Provide the (x, y) coordinate of the cell's center where the given text is located.  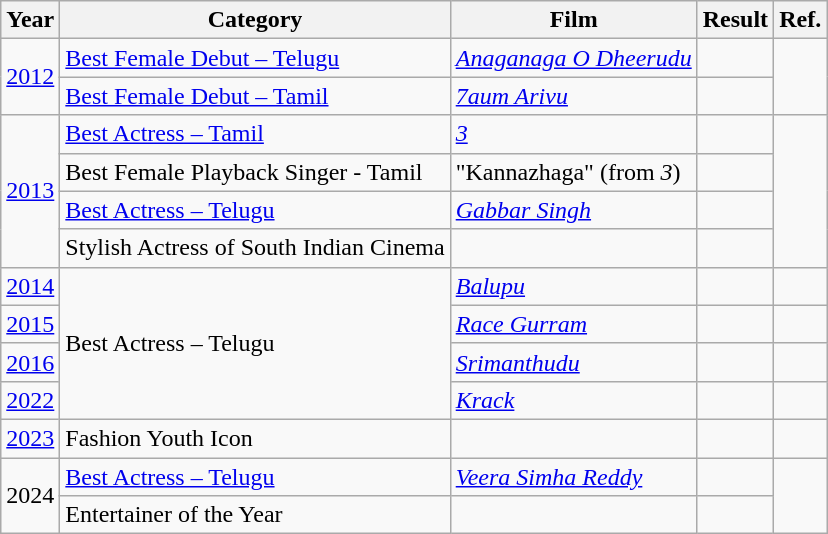
Krack (574, 400)
7aum Arivu (574, 96)
Race Gurram (574, 324)
Ref. (800, 20)
2012 (30, 77)
Stylish Actress of South Indian Cinema (255, 248)
Result (735, 20)
3 (574, 134)
Veera Simha Reddy (574, 477)
"Kannazhaga" (from 3) (574, 172)
Balupu (574, 286)
Srimanthudu (574, 362)
Best Female Playback Singer - Tamil (255, 172)
Fashion Youth Icon (255, 438)
2014 (30, 286)
2022 (30, 400)
2015 (30, 324)
Best Female Debut – Tamil (255, 96)
Film (574, 20)
2013 (30, 191)
2016 (30, 362)
2024 (30, 496)
Best Female Debut – Telugu (255, 58)
Anaganaga O Dheerudu (574, 58)
Best Actress – Tamil (255, 134)
Year (30, 20)
Category (255, 20)
Gabbar Singh (574, 210)
2023 (30, 438)
Entertainer of the Year (255, 515)
